Capture the cell that displays the provided text and extract its (x, y) central coordinate. 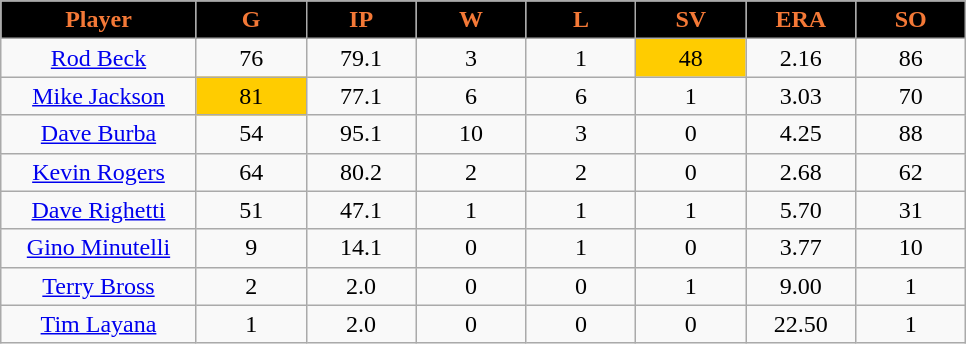
Dave Righetti (98, 210)
47.1 (361, 210)
ERA (801, 20)
51 (251, 210)
14.1 (361, 248)
2.16 (801, 58)
95.1 (361, 134)
77.1 (361, 96)
Kevin Rogers (98, 172)
81 (251, 96)
5.70 (801, 210)
Player (98, 20)
G (251, 20)
Gino Minutelli (98, 248)
86 (911, 58)
IP (361, 20)
Terry Bross (98, 286)
31 (911, 210)
62 (911, 172)
SO (911, 20)
48 (691, 58)
Rod Beck (98, 58)
80.2 (361, 172)
Dave Burba (98, 134)
79.1 (361, 58)
3.03 (801, 96)
54 (251, 134)
3.77 (801, 248)
64 (251, 172)
Tim Layana (98, 324)
9 (251, 248)
4.25 (801, 134)
Mike Jackson (98, 96)
9.00 (801, 286)
88 (911, 134)
W (471, 20)
22.50 (801, 324)
2.68 (801, 172)
76 (251, 58)
SV (691, 20)
L (581, 20)
70 (911, 96)
